Detect which cell encompasses the target text, then output its [X, Y] center coordinate. 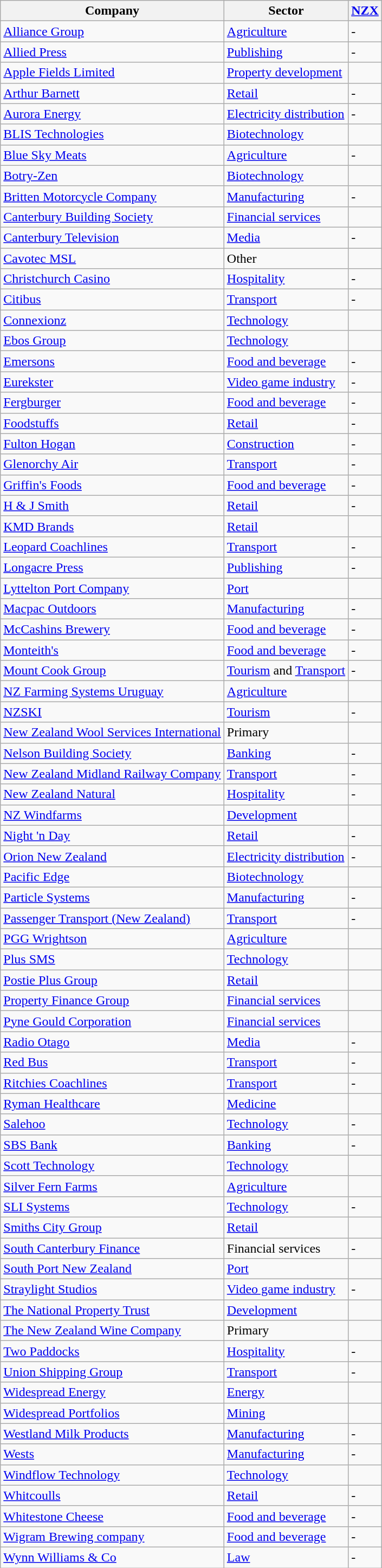
Allied Press [113, 52]
NZ Windfarms [113, 815]
Mount Cook Group [113, 671]
Westland Milk Products [113, 1434]
Medicine [286, 1104]
Smiths City Group [113, 1227]
Pacific Edge [113, 877]
Apple Fields Limited [113, 73]
Straylight Studios [113, 1290]
Nelson Building Society [113, 753]
New Zealand Wool Services International [113, 733]
Wynn Williams & Co [113, 1557]
Alliance Group [113, 31]
Monteith's [113, 650]
Particle Systems [113, 897]
Property development [286, 73]
Ebos Group [113, 341]
New Zealand Midland Railway Company [113, 774]
Tourism [286, 712]
NZ Farming Systems Uruguay [113, 691]
KMD Brands [113, 526]
Fergburger [113, 403]
Longacre Press [113, 567]
Mining [286, 1413]
Whitcoulls [113, 1495]
Energy [286, 1392]
The New Zealand Wine Company [113, 1331]
Silver Fern Farms [113, 1186]
Griffin's Foods [113, 485]
Cavotec MSL [113, 258]
Leopard Coachlines [113, 547]
Blue Sky Meats [113, 155]
Macpac Outdoors [113, 609]
McCashins Brewery [113, 630]
Postie Plus Group [113, 980]
Widespread Energy [113, 1392]
Sector [286, 11]
Glenorchy Air [113, 464]
BLIS Technologies [113, 134]
Foodstuffs [113, 423]
South Port New Zealand [113, 1269]
Canterbury Television [113, 237]
Connexionz [113, 320]
Emersons [113, 361]
Britten Motorcycle Company [113, 196]
NZSKI [113, 712]
The National Property Trust [113, 1310]
Property Finance Group [113, 1001]
South Canterbury Finance [113, 1248]
Citibus [113, 300]
Botry-Zen [113, 176]
Plus SMS [113, 960]
Night 'n Day [113, 835]
Passenger Transport (New Zealand) [113, 918]
Salehoo [113, 1124]
PGG Wrightson [113, 939]
Construction [286, 444]
Christchurch Casino [113, 279]
Tourism and Transport [286, 671]
Ritchies Coachlines [113, 1083]
Arthur Barnett [113, 93]
SBS Bank [113, 1145]
Wigram Brewing company [113, 1537]
Wests [113, 1454]
Whitestone Cheese [113, 1516]
H & J Smith [113, 506]
Two Paddocks [113, 1351]
Widespread Portfolios [113, 1413]
Lyttelton Port Company [113, 588]
Orion New Zealand [113, 856]
NZX [365, 11]
Ryman Healthcare [113, 1104]
Law [286, 1557]
Union Shipping Group [113, 1372]
Windflow Technology [113, 1475]
Pyne Gould Corporation [113, 1021]
Radio Otago [113, 1042]
Canterbury Building Society [113, 217]
Red Bus [113, 1062]
Other [286, 258]
New Zealand Natural [113, 794]
SLI Systems [113, 1207]
Scott Technology [113, 1165]
Aurora Energy [113, 114]
Eurekster [113, 382]
Fulton Hogan [113, 444]
Company [113, 11]
